Output the (X, Y) coordinate of the center of the cell containing the given text.  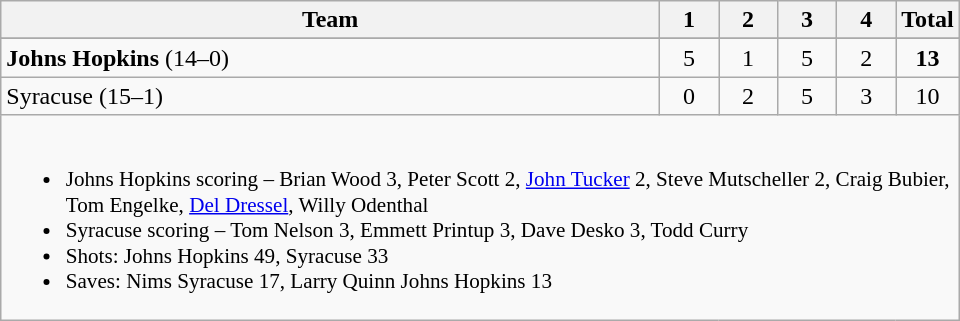
Johns Hopkins (14–0) (330, 58)
10 (928, 96)
Total (928, 20)
0 (688, 96)
4 (866, 20)
Syracuse (15–1) (330, 96)
13 (928, 58)
Team (330, 20)
